Identify which cell holds the provided text, then report its [x, y] central coordinate. 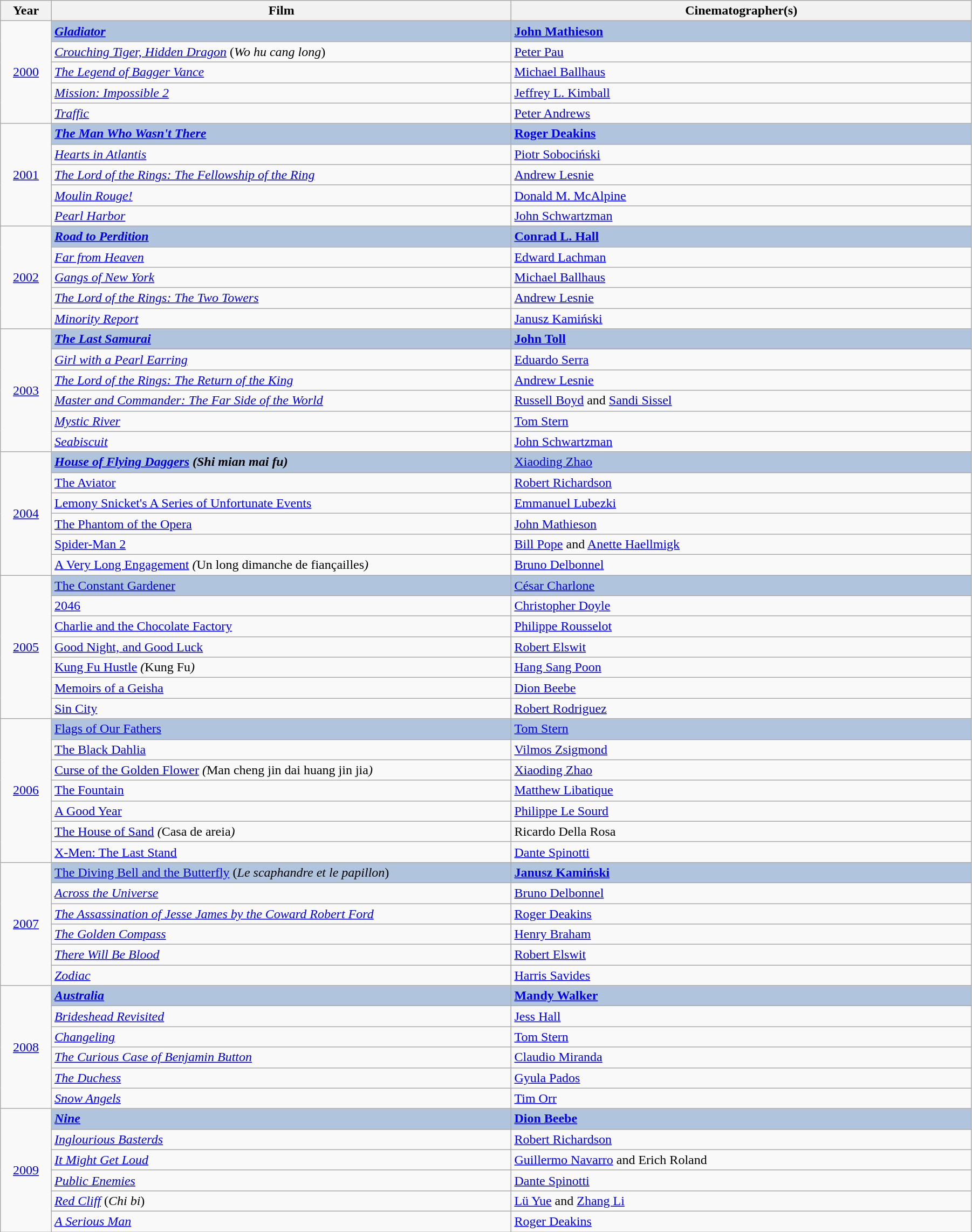
The Legend of Bagger Vance [281, 72]
Matthew Libatique [741, 790]
The Phantom of the Opera [281, 524]
It Might Get Loud [281, 1160]
Ricardo Della Rosa [741, 831]
2002 [26, 277]
Mission: Impossible 2 [281, 93]
Australia [281, 996]
Edward Lachman [741, 257]
Nine [281, 1119]
Curse of the Golden Flower (Man cheng jin dai huang jin jia) [281, 770]
The Lord of the Rings: The Return of the King [281, 380]
Henry Braham [741, 934]
Tim Orr [741, 1098]
House of Flying Daggers (Shi mian mai fu) [281, 462]
Philippe Le Sourd [741, 811]
The Assassination of Jesse James by the Coward Robert Ford [281, 914]
The Black Dahlia [281, 749]
Traffic [281, 113]
The Lord of the Rings: The Two Towers [281, 298]
Gladiator [281, 31]
Peter Pau [741, 52]
Peter Andrews [741, 113]
Cinematographer(s) [741, 11]
Public Enemies [281, 1180]
Good Night, and Good Luck [281, 647]
Changeling [281, 1037]
Harris Savides [741, 975]
2000 [26, 72]
Gangs of New York [281, 278]
Lemony Snicket's A Series of Unfortunate Events [281, 503]
César Charlone [741, 585]
Across the Universe [281, 893]
2007 [26, 924]
Inglourious Basterds [281, 1139]
X-Men: The Last Stand [281, 852]
Lü Yue and Zhang Li [741, 1201]
Far from Heaven [281, 257]
Hang Sang Poon [741, 667]
Red Cliff (Chi bi) [281, 1201]
Hearts in Atlantis [281, 154]
Kung Fu Hustle (Kung Fu) [281, 667]
Emmanuel Lubezki [741, 503]
Mystic River [281, 421]
Claudio Miranda [741, 1057]
The Last Samurai [281, 339]
John Toll [741, 339]
There Will Be Blood [281, 955]
Crouching Tiger, Hidden Dragon (Wo hu cang long) [281, 52]
Philippe Rousselot [741, 627]
Seabiscuit [281, 442]
A Good Year [281, 811]
Master and Commander: The Far Side of the World [281, 401]
The Diving Bell and the Butterfly (Le scaphandre et le papillon) [281, 872]
Brideshead Revisited [281, 1016]
Spider-Man 2 [281, 544]
Piotr Sobociński [741, 154]
The House of Sand (Casa de areia) [281, 831]
Guillermo Navarro and Erich Roland [741, 1160]
Vilmos Zsigmond [741, 749]
Moulin Rouge! [281, 195]
Girl with a Pearl Earring [281, 360]
2001 [26, 175]
The Fountain [281, 790]
Eduardo Serra [741, 360]
Zodiac [281, 975]
Flags of Our Fathers [281, 729]
The Lord of the Rings: The Fellowship of the Ring [281, 175]
Donald M. McAlpine [741, 195]
Snow Angels [281, 1098]
Film [281, 11]
2004 [26, 513]
Charlie and the Chocolate Factory [281, 627]
A Very Long Engagement (Un long dimanche de fiançailles) [281, 565]
The Curious Case of Benjamin Button [281, 1057]
2046 [281, 606]
Year [26, 11]
2009 [26, 1170]
Gyula Pados [741, 1078]
Mandy Walker [741, 996]
2008 [26, 1047]
A Serious Man [281, 1221]
Bill Pope and Anette Haellmigk [741, 544]
Jess Hall [741, 1016]
2006 [26, 790]
Minority Report [281, 319]
Pearl Harbor [281, 216]
Conrad L. Hall [741, 236]
Robert Rodriguez [741, 708]
The Man Who Wasn't There [281, 134]
The Golden Compass [281, 934]
The Constant Gardener [281, 585]
Christopher Doyle [741, 606]
Memoirs of a Geisha [281, 688]
Road to Perdition [281, 236]
Jeffrey L. Kimball [741, 93]
2005 [26, 646]
The Aviator [281, 483]
2003 [26, 390]
The Duchess [281, 1078]
Sin City [281, 708]
Russell Boyd and Sandi Sissel [741, 401]
